Capture the cell that displays the provided text and extract its (X, Y) central coordinate. 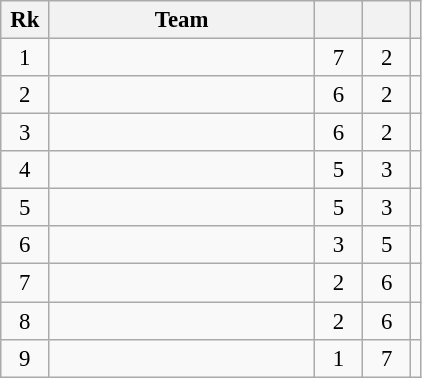
8 (25, 321)
9 (25, 358)
Team (182, 20)
4 (25, 170)
Rk (25, 20)
